Find where the given text appears and provide that cell's center as (X, Y) coordinate. 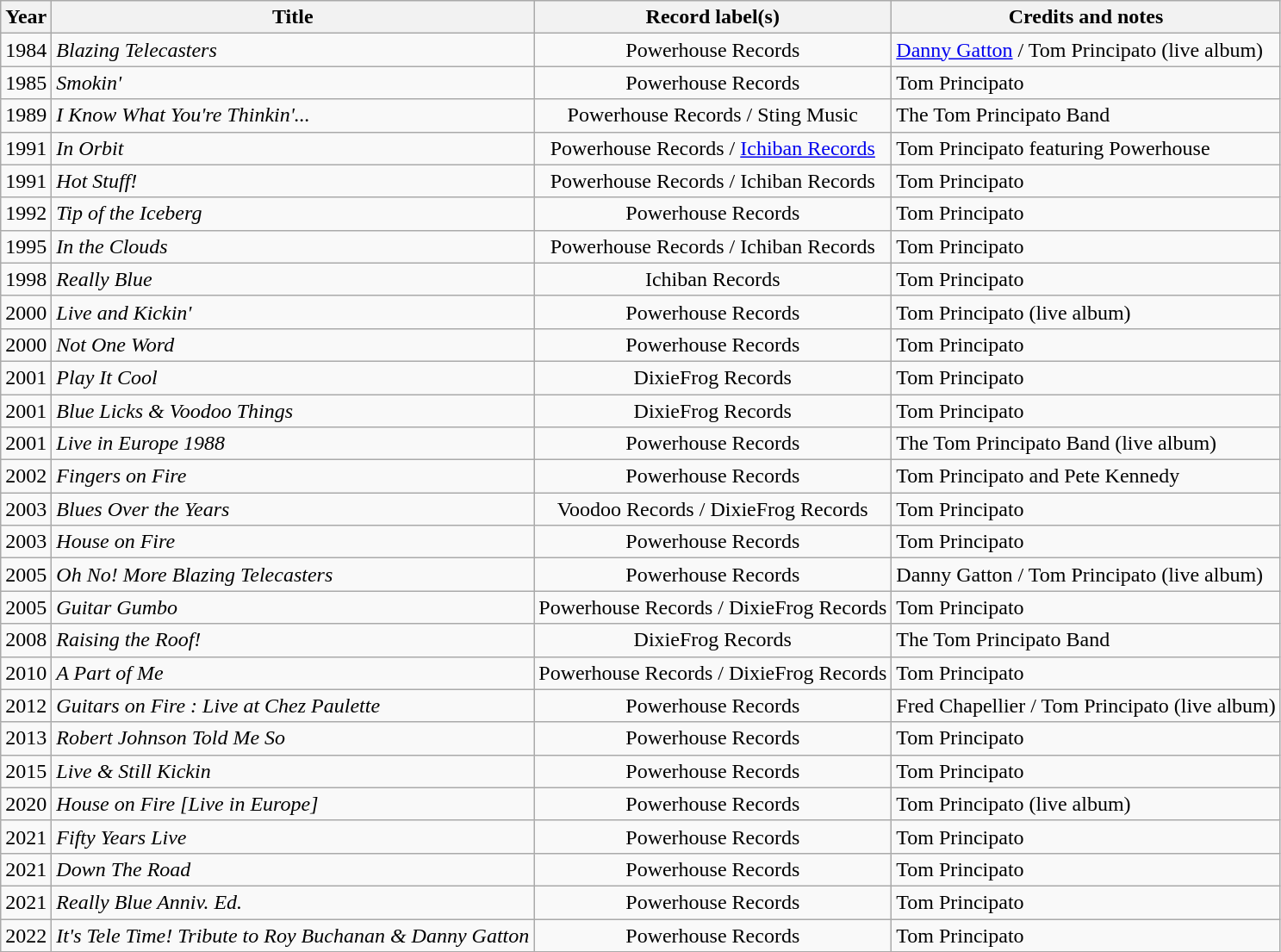
House on Fire (293, 542)
A Part of Me (293, 673)
Ichiban Records (713, 279)
In Orbit (293, 148)
Robert Johnson Told Me So (293, 738)
Live in Europe 1988 (293, 444)
Tom Principato and Pete Kennedy (1086, 476)
Blues Over the Years (293, 509)
Tom Principato featuring Powerhouse (1086, 148)
Voodoo Records / DixieFrog Records (713, 509)
2012 (26, 706)
Title (293, 17)
Oh No! More Blazing Telecasters (293, 575)
1995 (26, 246)
Fifty Years Live (293, 837)
Hot Stuff! (293, 181)
2020 (26, 804)
Record label(s) (713, 17)
2022 (26, 935)
House on Fire [Live in Europe] (293, 804)
Guitars on Fire : Live at Chez Paulette (293, 706)
It's Tele Time! Tribute to Roy Buchanan & Danny Gatton (293, 935)
Not One Word (293, 345)
2008 (26, 640)
Year (26, 17)
2002 (26, 476)
Credits and notes (1086, 17)
Play It Cool (293, 377)
1989 (26, 115)
I Know What You're Thinkin'... (293, 115)
Raising the Roof! (293, 640)
1998 (26, 279)
Fingers on Fire (293, 476)
2010 (26, 673)
In the Clouds (293, 246)
Smokin' (293, 83)
Tip of the Iceberg (293, 214)
The Tom Principato Band (live album) (1086, 444)
Blazing Telecasters (293, 50)
1985 (26, 83)
2013 (26, 738)
Live and Kickin' (293, 312)
Guitar Gumbo (293, 607)
Live & Still Kickin (293, 771)
Down The Road (293, 869)
1984 (26, 50)
2015 (26, 771)
Powerhouse Records / Sting Music (713, 115)
Fred Chapellier / Tom Principato (live album) (1086, 706)
Really Blue Anniv. Ed. (293, 902)
Blue Licks & Voodoo Things (293, 411)
1992 (26, 214)
Really Blue (293, 279)
